Extract the [x, y] coordinate from the center of the cell holding the provided text.  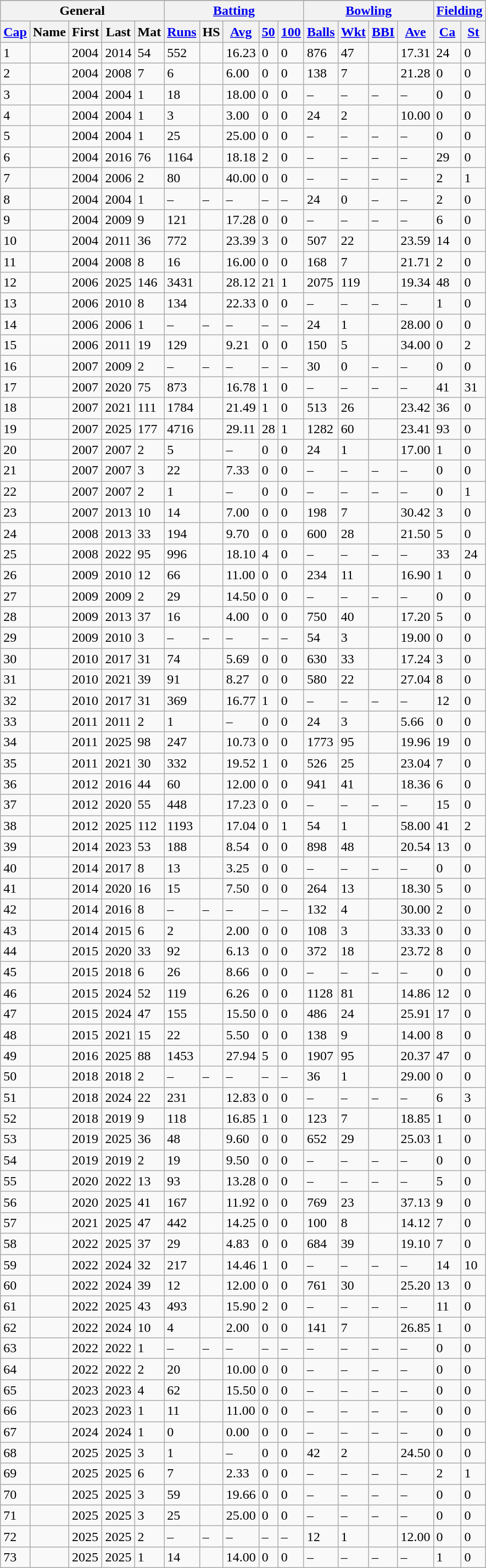
9.70 [241, 533]
14.50 [241, 596]
772 [182, 240]
18.10 [241, 554]
56 [15, 1202]
19.00 [415, 638]
17.28 [241, 220]
580 [321, 680]
57 [15, 1223]
28.12 [241, 283]
5.50 [241, 1035]
630 [321, 659]
8.54 [241, 847]
1164 [182, 157]
24.50 [415, 1453]
6.00 [241, 74]
14.12 [415, 1223]
75 [149, 387]
91 [182, 680]
25.91 [415, 1014]
3.25 [241, 867]
14.25 [241, 1223]
10.73 [241, 742]
28.00 [415, 324]
761 [321, 1286]
155 [182, 1014]
1128 [321, 993]
4.83 [241, 1244]
Last [119, 32]
16.23 [241, 53]
526 [321, 763]
507 [321, 240]
769 [321, 1202]
29.00 [415, 1077]
46 [15, 993]
9.60 [241, 1139]
19.66 [241, 1494]
3.00 [241, 115]
33.33 [415, 931]
4716 [182, 429]
448 [182, 805]
652 [321, 1139]
1193 [182, 826]
Batting [234, 11]
Mat [149, 32]
600 [321, 533]
996 [182, 554]
141 [321, 1328]
72 [15, 1536]
11.92 [241, 1202]
198 [321, 512]
17.31 [415, 53]
16.90 [415, 575]
112 [149, 826]
67 [15, 1432]
129 [182, 345]
Cap [15, 32]
58 [15, 1244]
18.85 [415, 1118]
21.71 [415, 262]
5.69 [241, 659]
9.21 [241, 345]
1907 [321, 1056]
BBI [383, 32]
HS [211, 32]
34 [15, 742]
750 [321, 617]
23.04 [415, 763]
80 [182, 178]
21.49 [241, 408]
27 [15, 596]
19.52 [241, 763]
15.90 [241, 1307]
168 [321, 262]
231 [182, 1097]
247 [182, 742]
20.54 [415, 847]
71 [15, 1515]
16.00 [241, 262]
2.33 [241, 1474]
23.42 [415, 408]
19.10 [415, 1244]
27.94 [241, 1056]
First [86, 32]
108 [321, 931]
61 [15, 1307]
18.00 [241, 94]
45 [15, 972]
2075 [321, 283]
25.20 [415, 1286]
Balls [321, 32]
64 [15, 1369]
51 [15, 1097]
76 [149, 157]
17.24 [415, 659]
8.27 [241, 680]
684 [321, 1244]
30.00 [415, 909]
23.41 [415, 429]
7.50 [241, 888]
150 [321, 345]
19.96 [415, 742]
21.28 [415, 74]
27.04 [415, 680]
70 [15, 1494]
40.00 [241, 178]
17.23 [241, 805]
65 [15, 1390]
486 [321, 1014]
876 [321, 53]
Runs [182, 32]
217 [182, 1264]
123 [321, 1118]
177 [149, 429]
7.33 [241, 471]
4.00 [241, 617]
92 [182, 951]
18.30 [415, 888]
1784 [182, 408]
22.33 [241, 304]
6.26 [241, 993]
873 [182, 387]
167 [182, 1202]
194 [182, 533]
Ca [447, 32]
552 [182, 53]
16.85 [241, 1118]
Fielding [459, 11]
14.86 [415, 993]
513 [321, 408]
8.66 [241, 972]
941 [321, 784]
5.66 [415, 721]
26.85 [415, 1328]
General [82, 11]
234 [321, 575]
25.03 [415, 1139]
34.00 [415, 345]
1282 [321, 429]
69 [15, 1474]
81 [353, 993]
493 [182, 1307]
21.50 [415, 533]
74 [182, 659]
18.18 [241, 157]
Avg [241, 32]
73 [15, 1557]
16.77 [241, 701]
9.50 [241, 1160]
Wkt [353, 32]
7.00 [241, 512]
17.04 [241, 826]
35 [15, 763]
111 [149, 408]
49 [15, 1056]
369 [182, 701]
St [473, 32]
19.34 [415, 283]
898 [321, 847]
68 [15, 1453]
17.20 [415, 617]
146 [149, 283]
13.28 [241, 1181]
118 [182, 1118]
1453 [182, 1056]
23.72 [415, 951]
Ave [415, 32]
12.83 [241, 1097]
30.42 [415, 512]
16.78 [241, 387]
0.00 [241, 1432]
Bowling [368, 11]
14.46 [241, 1264]
17.00 [415, 450]
38 [15, 826]
63 [15, 1348]
132 [321, 909]
3431 [182, 283]
264 [321, 888]
23.59 [415, 240]
58.00 [415, 826]
29.11 [241, 429]
23.39 [241, 240]
134 [182, 304]
6.13 [241, 951]
1773 [321, 742]
98 [149, 742]
121 [182, 220]
37.13 [415, 1202]
20.37 [415, 1056]
442 [182, 1223]
18.36 [415, 784]
Name [49, 32]
332 [182, 763]
372 [321, 951]
88 [149, 1056]
188 [182, 847]
